Scan for the cell matching the given text and deliver its [X, Y] coordinate at center. 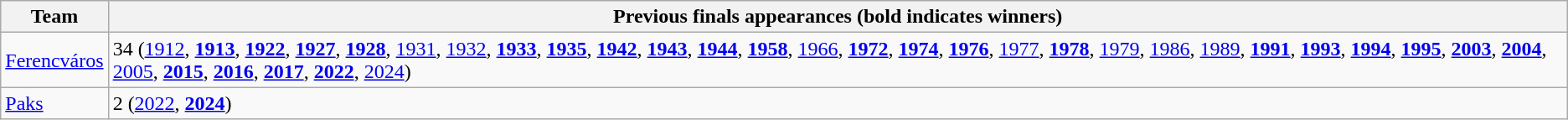
2 (2022, 2024) [838, 103]
Previous finals appearances (bold indicates winners) [838, 17]
Paks [54, 103]
Team [54, 17]
Ferencváros [54, 60]
